Output the (X, Y) coordinate of the center of the cell containing the given text.  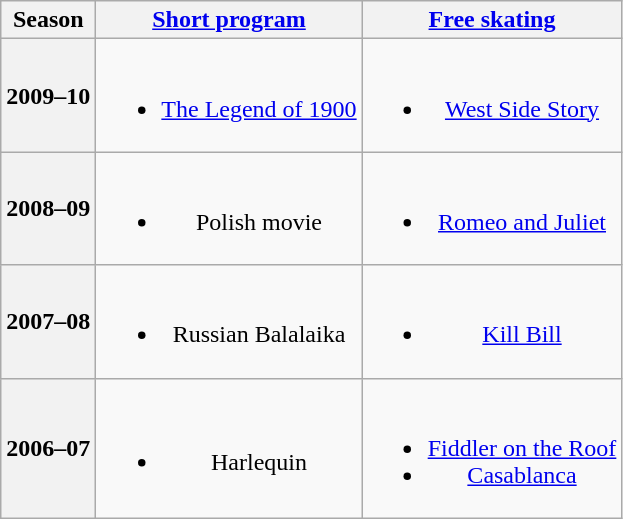
Harlequin (229, 448)
West Side Story (492, 96)
2008–09 (48, 208)
Free skating (492, 20)
Russian Balalaika (229, 322)
Fiddler on the Roof Casablanca (492, 448)
Romeo and Juliet (492, 208)
Polish movie (229, 208)
The Legend of 1900 (229, 96)
Kill Bill (492, 322)
Short program (229, 20)
2009–10 (48, 96)
2006–07 (48, 448)
2007–08 (48, 322)
Season (48, 20)
